Scan for the cell matching the given text and deliver its (X, Y) coordinate at center. 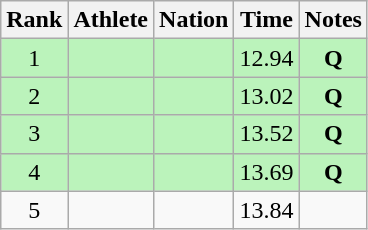
4 (34, 172)
Time (266, 20)
2 (34, 96)
13.84 (266, 210)
5 (34, 210)
3 (34, 134)
13.52 (266, 134)
12.94 (266, 58)
Nation (194, 20)
1 (34, 58)
Notes (333, 20)
13.69 (266, 172)
Athlete (111, 20)
Rank (34, 20)
13.02 (266, 96)
